For the text-containing cell, return its midpoint in (x, y) coordinate format. 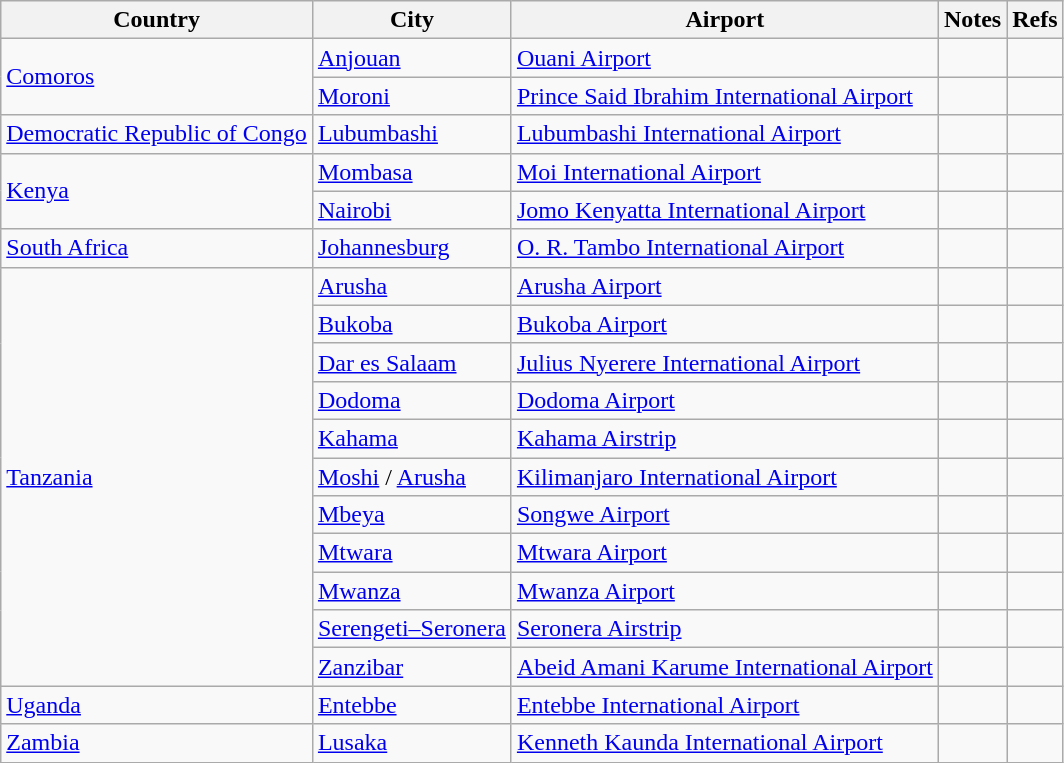
Songwe Airport (724, 515)
O. R. Tambo International Airport (724, 248)
Moroni (412, 96)
Notes (972, 20)
Seronera Airstrip (724, 629)
Kenneth Kaunda International Airport (724, 743)
Democratic Republic of Congo (157, 134)
Comoros (157, 77)
Mombasa (412, 172)
Lubumbashi (412, 134)
Bukoba (412, 324)
Prince Said Ibrahim International Airport (724, 96)
Johannesburg (412, 248)
Mwanza Airport (724, 591)
Abeid Amani Karume International Airport (724, 667)
Lusaka (412, 743)
Tanzania (157, 476)
Julius Nyerere International Airport (724, 362)
Anjouan (412, 58)
South Africa (157, 248)
Arusha (412, 286)
Kenya (157, 191)
Bukoba Airport (724, 324)
Serengeti–Seronera (412, 629)
Uganda (157, 705)
Mtwara (412, 553)
Kilimanjaro International Airport (724, 477)
Lubumbashi International Airport (724, 134)
Arusha Airport (724, 286)
Jomo Kenyatta International Airport (724, 210)
Zambia (157, 743)
Ouani Airport (724, 58)
Entebbe International Airport (724, 705)
Dodoma Airport (724, 400)
Airport (724, 20)
Nairobi (412, 210)
Mbeya (412, 515)
Mwanza (412, 591)
Dodoma (412, 400)
Zanzibar (412, 667)
Moshi / Arusha (412, 477)
Country (157, 20)
City (412, 20)
Refs (1035, 20)
Entebbe (412, 705)
Kahama (412, 438)
Moi International Airport (724, 172)
Mtwara Airport (724, 553)
Dar es Salaam (412, 362)
Kahama Airstrip (724, 438)
